Find where the given text appears and provide that cell's center as [x, y] coordinate. 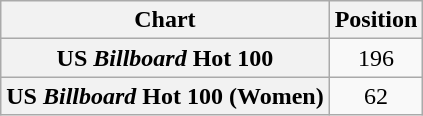
196 [376, 58]
US Billboard Hot 100 [165, 58]
US Billboard Hot 100 (Women) [165, 96]
Chart [165, 20]
62 [376, 96]
Position [376, 20]
